Scan for the cell matching the given text and deliver its (X, Y) coordinate at center. 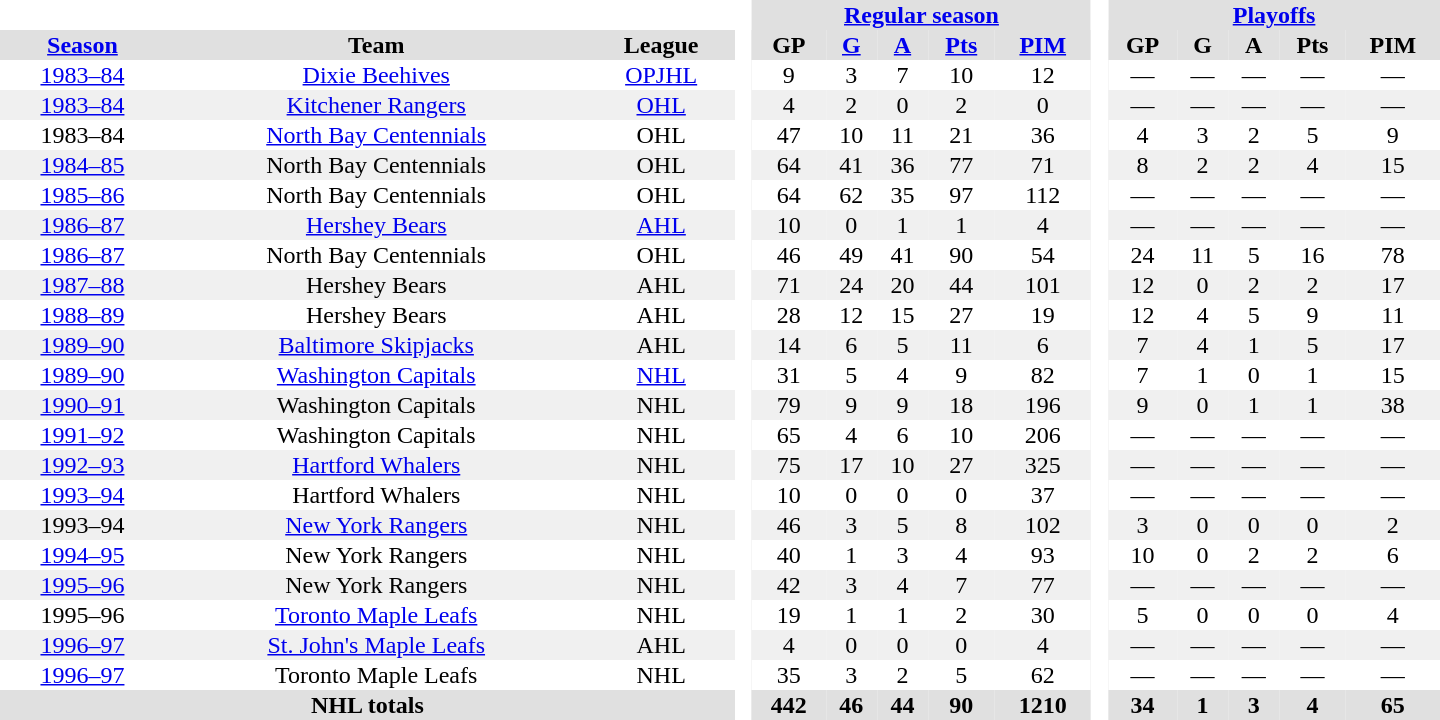
78 (1393, 255)
1991–92 (82, 435)
1988–89 (82, 315)
442 (789, 705)
93 (1042, 555)
Baltimore Skipjacks (376, 345)
82 (1042, 375)
1990–91 (82, 405)
1992–93 (82, 465)
18 (961, 405)
54 (1042, 255)
Season (82, 45)
325 (1042, 465)
112 (1042, 195)
28 (789, 315)
Dixie Beehives (376, 75)
1985–86 (82, 195)
1984–85 (82, 165)
206 (1042, 435)
101 (1042, 285)
102 (1042, 525)
79 (789, 405)
37 (1042, 495)
1994–95 (82, 555)
42 (789, 585)
14 (789, 345)
NHL totals (368, 705)
97 (961, 195)
Team (376, 45)
196 (1042, 405)
30 (1042, 615)
20 (902, 285)
47 (789, 135)
League (662, 45)
St. John's Maple Leafs (376, 645)
1987–88 (82, 285)
Regular season (922, 15)
OPJHL (662, 75)
40 (789, 555)
16 (1312, 255)
Playoffs (1274, 15)
1210 (1042, 705)
34 (1142, 705)
38 (1393, 405)
21 (961, 135)
Kitchener Rangers (376, 105)
49 (852, 255)
75 (789, 465)
31 (789, 375)
